Pinpoint the cell where the given text exists, returning its [X, Y] midpoint coordinate. 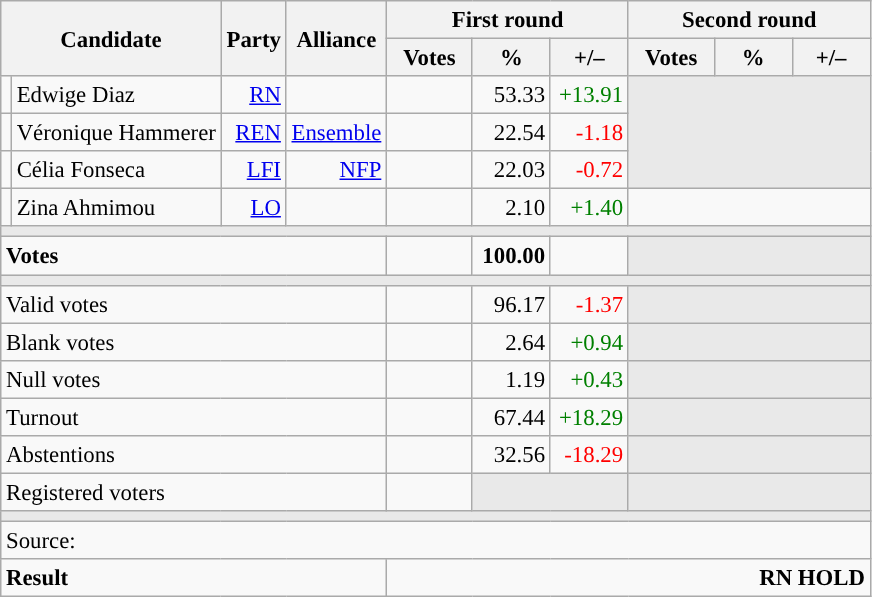
Ensemble [336, 133]
LFI [254, 170]
Véronique Hammerer [116, 133]
22.54 [511, 133]
+1.40 [589, 208]
Candidate [111, 38]
First round [508, 20]
RN HOLD [629, 578]
NFP [336, 170]
Blank votes [194, 342]
-0.72 [589, 170]
-1.18 [589, 133]
2.64 [511, 342]
Null votes [194, 379]
Abstentions [194, 455]
Second round [749, 20]
+18.29 [589, 417]
Alliance [336, 38]
Edwige Diaz [116, 95]
1.19 [511, 379]
Registered voters [194, 492]
+0.43 [589, 379]
+13.91 [589, 95]
22.03 [511, 170]
2.10 [511, 208]
32.56 [511, 455]
REN [254, 133]
Valid votes [194, 304]
96.17 [511, 304]
Turnout [194, 417]
RN [254, 95]
+0.94 [589, 342]
53.33 [511, 95]
100.00 [511, 256]
Zina Ahmimou [116, 208]
Célia Fonseca [116, 170]
Source: [436, 540]
-1.37 [589, 304]
Result [194, 578]
-18.29 [589, 455]
67.44 [511, 417]
Party [254, 38]
LO [254, 208]
